Capture the cell that displays the provided text and extract its (x, y) central coordinate. 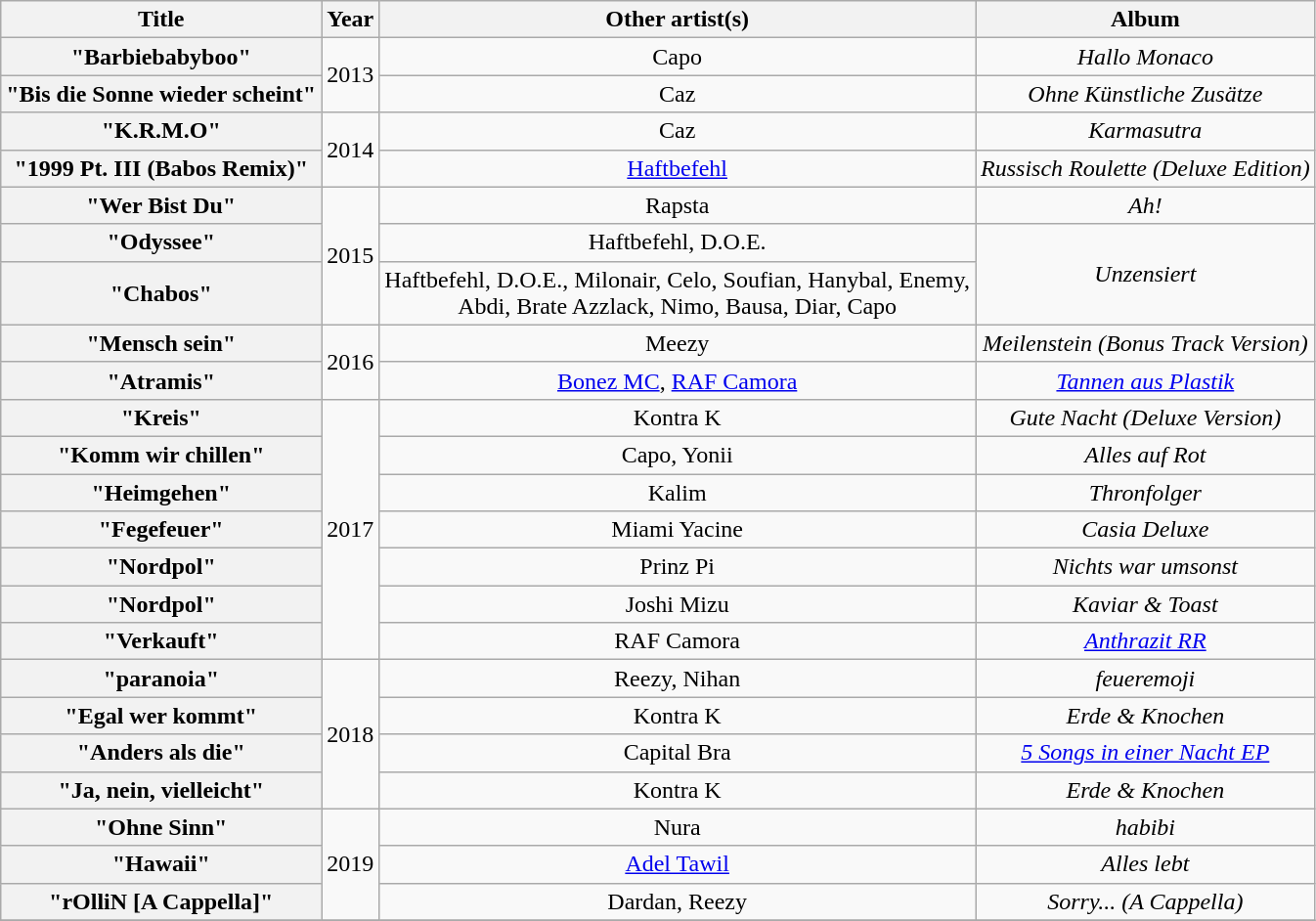
Karmasutra (1146, 131)
Joshi Mizu (678, 604)
Hallo Monaco (1146, 57)
"Mensch sein" (161, 343)
2019 (350, 864)
feueremoji (1146, 679)
2016 (350, 362)
"Anders als die" (161, 753)
"K.R.M.O" (161, 131)
2015 (350, 256)
Haftbefehl (678, 168)
habibi (1146, 827)
Russisch Roulette (Deluxe Edition) (1146, 168)
"Chabos" (161, 293)
"Hawaii" (161, 864)
2013 (350, 75)
"paranoia" (161, 679)
Capital Bra (678, 753)
Unzensiert (1146, 274)
"Kreis" (161, 417)
"Wer Bist Du" (161, 205)
Meezy (678, 343)
"Verkauft" (161, 641)
Title (161, 20)
Haftbefehl, D.O.E. (678, 242)
Capo (678, 57)
2017 (350, 529)
5 Songs in einer Nacht EP (1146, 753)
Rapsta (678, 205)
Anthrazit RR (1146, 641)
Ah! (1146, 205)
Prinz Pi (678, 567)
Dardan, Reezy (678, 901)
Alles lebt (1146, 864)
Ohne Künstliche Zusätze (1146, 94)
"Fegefeuer" (161, 530)
Album (1146, 20)
"1999 Pt. III (Babos Remix)" (161, 168)
Other artist(s) (678, 20)
Nura (678, 827)
"Komm wir chillen" (161, 455)
"Heimgehen" (161, 492)
Haftbefehl, D.O.E., Milonair, Celo, Soufian, Hanybal, Enemy,Abdi, Brate Azzlack, Nimo, Bausa, Diar, Capo (678, 293)
"Ja, nein, vielleicht" (161, 790)
"Odyssee" (161, 242)
"rOlliN [A Cappella]" (161, 901)
Miami Yacine (678, 530)
Casia Deluxe (1146, 530)
2014 (350, 150)
Bonez MC, RAF Camora (678, 380)
Adel Tawil (678, 864)
Nichts war umsonst (1146, 567)
Reezy, Nihan (678, 679)
Capo, Yonii (678, 455)
"Atramis" (161, 380)
Meilenstein (Bonus Track Version) (1146, 343)
Thronfolger (1146, 492)
"Barbiebabyboo" (161, 57)
Tannen aus Plastik (1146, 380)
Kaviar & Toast (1146, 604)
"Egal wer kommt" (161, 716)
"Bis die Sonne wieder scheint" (161, 94)
2018 (350, 734)
Gute Nacht (Deluxe Version) (1146, 417)
"Ohne Sinn" (161, 827)
Sorry... (A Cappella) (1146, 901)
Year (350, 20)
Alles auf Rot (1146, 455)
Kalim (678, 492)
RAF Camora (678, 641)
